Find where the given text appears and provide that cell's center as (X, Y) coordinate. 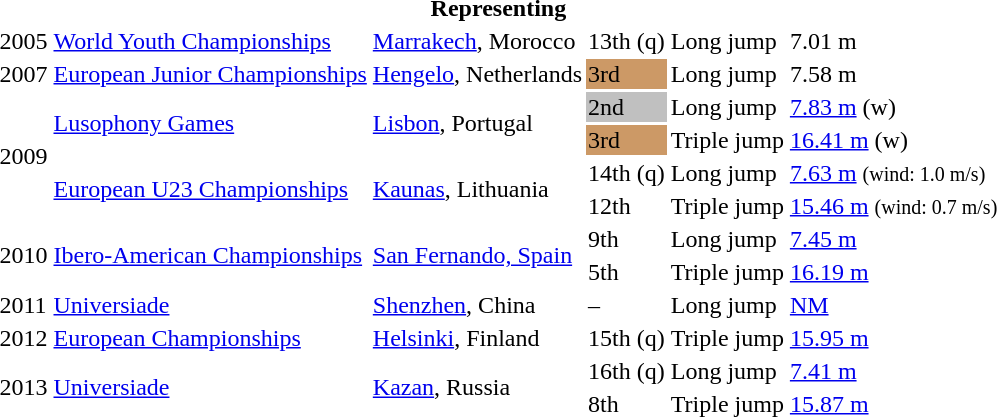
San Fernando, Spain (477, 256)
Universiade (210, 305)
13th (q) (627, 41)
Marrakech, Morocco (477, 41)
– (627, 305)
9th (627, 239)
Lisbon, Portugal (477, 124)
European Junior Championships (210, 74)
Hengelo, Netherlands (477, 74)
Shenzhen, China (477, 305)
Lusophony Games (210, 124)
14th (q) (627, 173)
12th (627, 206)
Kaunas, Lithuania (477, 190)
2nd (627, 107)
5th (627, 272)
16th (q) (627, 371)
15th (q) (627, 338)
European U23 Championships (210, 190)
European Championships (210, 338)
Helsinki, Finland (477, 338)
Ibero-American Championships (210, 256)
World Youth Championships (210, 41)
